Identify which cell holds the provided text, then report its (X, Y) central coordinate. 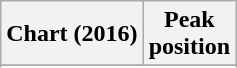
Chart (2016) (72, 34)
Peak position (189, 34)
